Return (x, y) of the center of cell containing provided text 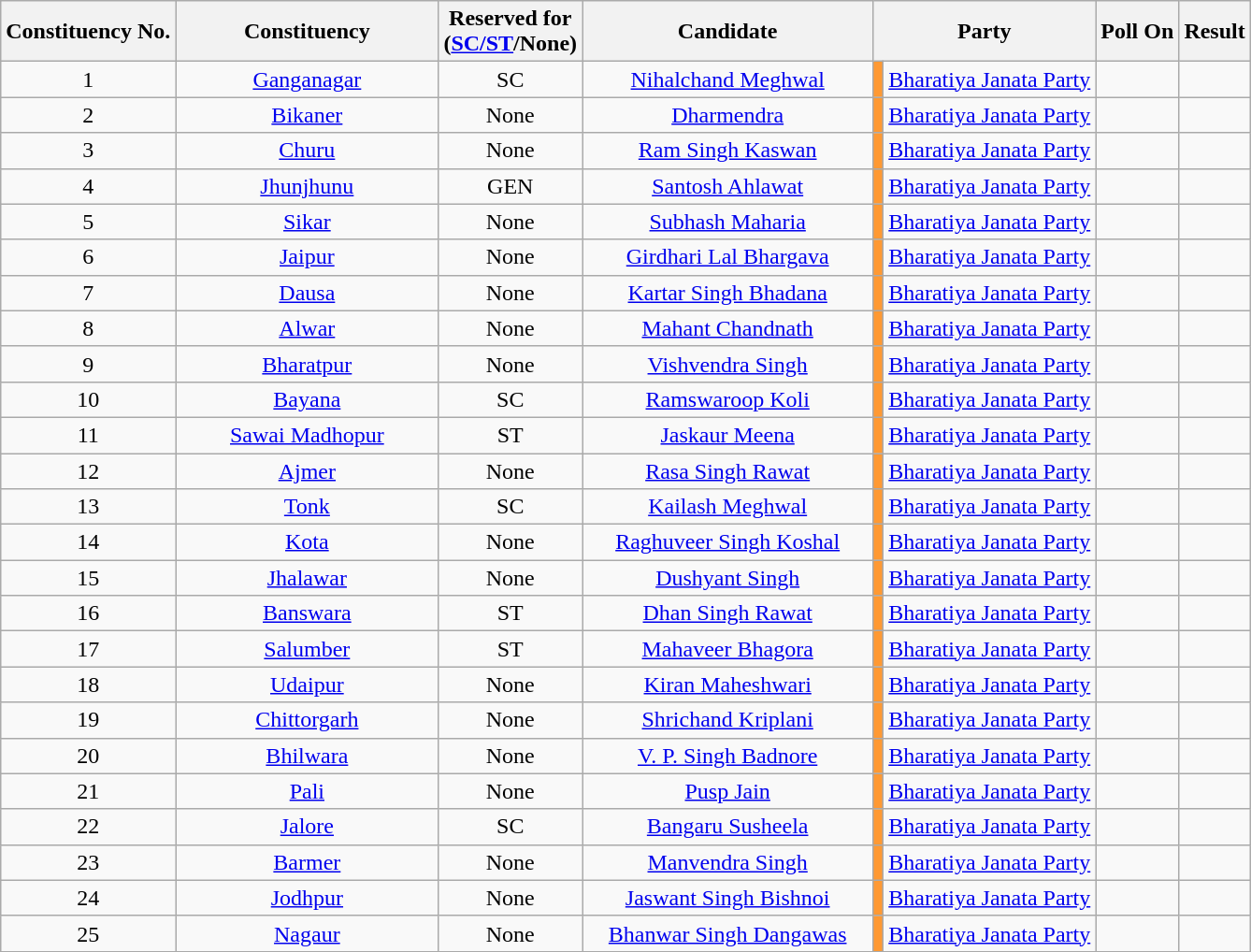
Manvendra Singh (727, 862)
Sikar (307, 222)
Bhanwar Singh Dangawas (727, 933)
12 (88, 470)
Churu (307, 151)
2 (88, 115)
Kota (307, 542)
17 (88, 649)
Result (1215, 32)
16 (88, 613)
Dushyant Singh (727, 578)
7 (88, 293)
24 (88, 898)
Tonk (307, 507)
Vishvendra Singh (727, 364)
Bangaru Susheela (727, 827)
23 (88, 862)
Poll On (1137, 32)
V. P. Singh Badnore (727, 756)
Nagaur (307, 933)
Shrichand Kriplani (727, 720)
Jhunjhunu (307, 186)
Bhilwara (307, 756)
Ramswaroop Koli (727, 399)
Udaipur (307, 685)
Sawai Madhopur (307, 435)
Pusp Jain (727, 791)
Banswara (307, 613)
Pali (307, 791)
Constituency No. (88, 32)
Girdhari Lal Bhargava (727, 257)
6 (88, 257)
Ram Singh Kaswan (727, 151)
Candidate (727, 32)
21 (88, 791)
1 (88, 79)
Kiran Maheshwari (727, 685)
Kartar Singh Bhadana (727, 293)
22 (88, 827)
4 (88, 186)
25 (88, 933)
Mahaveer Bhagora (727, 649)
Bikaner (307, 115)
Reserved for(SC/ST/None) (510, 32)
GEN (510, 186)
Dharmendra (727, 115)
9 (88, 364)
Constituency (307, 32)
10 (88, 399)
Raghuveer Singh Koshal (727, 542)
Jhalawar (307, 578)
18 (88, 685)
Bayana (307, 399)
8 (88, 328)
Party (985, 32)
Jaswant Singh Bishnoi (727, 898)
19 (88, 720)
Jodhpur (307, 898)
Dhan Singh Rawat (727, 613)
3 (88, 151)
15 (88, 578)
14 (88, 542)
Ajmer (307, 470)
Dausa (307, 293)
Rasa Singh Rawat (727, 470)
Mahant Chandnath (727, 328)
13 (88, 507)
Ganganagar (307, 79)
Chittorgarh (307, 720)
Santosh Ahlawat (727, 186)
Subhash Maharia (727, 222)
20 (88, 756)
Salumber (307, 649)
Jalore (307, 827)
Jaipur (307, 257)
Jaskaur Meena (727, 435)
Nihalchand Meghwal (727, 79)
Bharatpur (307, 364)
11 (88, 435)
Barmer (307, 862)
Kailash Meghwal (727, 507)
5 (88, 222)
Alwar (307, 328)
